Pinpoint the cell where the given text exists, returning its (x, y) midpoint coordinate. 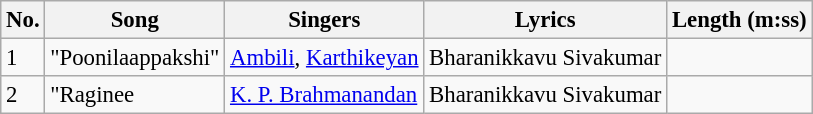
"Raginee (135, 95)
1 (23, 58)
Singers (324, 20)
"Poonilaappakshi" (135, 58)
K. P. Brahmanandan (324, 95)
Lyrics (546, 20)
Ambili, Karthikeyan (324, 58)
2 (23, 95)
Song (135, 20)
Length (m:ss) (740, 20)
No. (23, 20)
